Return [x, y] of the center of cell containing provided text 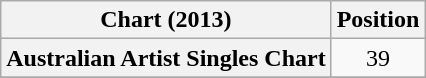
Australian Artist Singles Chart [166, 58]
Position [378, 20]
39 [378, 58]
Chart (2013) [166, 20]
